Locate the cell with the specified text and output its [X, Y] center coordinate. 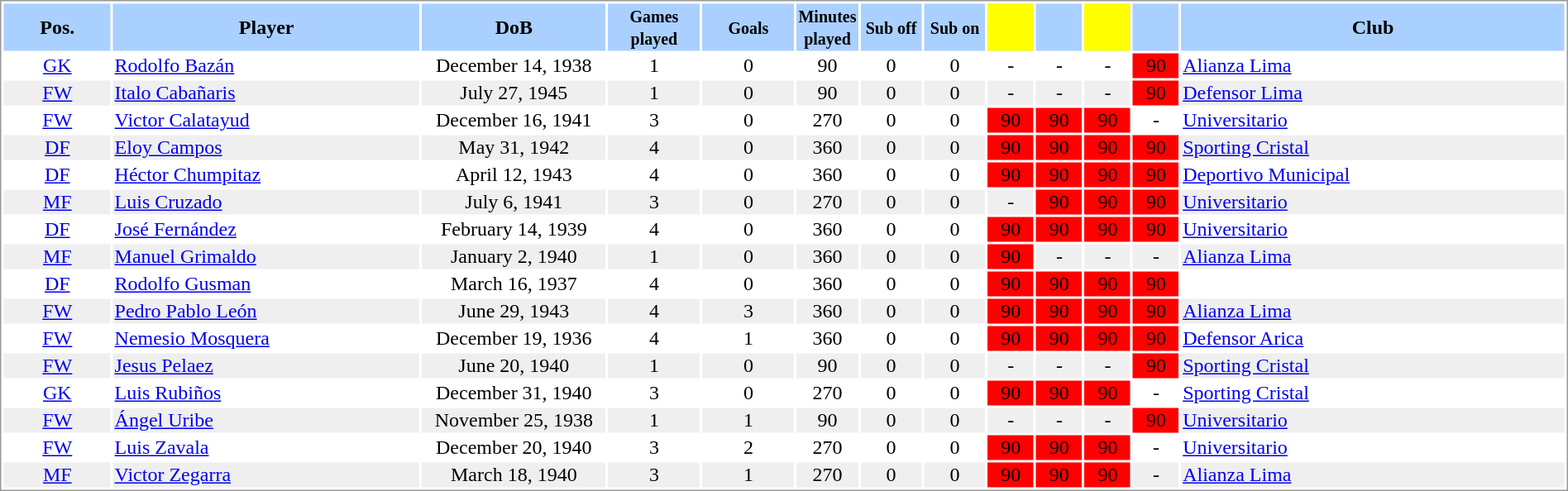
Pedro Pablo León [266, 312]
January 2, 1940 [514, 257]
Pos. [57, 26]
December 16, 1941 [514, 120]
José Fernández [266, 229]
Goals [748, 26]
DoB [514, 26]
February 14, 1939 [514, 229]
Defensor Lima [1373, 93]
December 19, 1936 [514, 338]
June 29, 1943 [514, 312]
Italo Cabañaris [266, 93]
May 31, 1942 [514, 148]
Rodolfo Bazán [266, 65]
Sub off [892, 26]
Gamesplayed [653, 26]
Defensor Arica [1373, 338]
Nemesio Mosquera [266, 338]
March 16, 1937 [514, 284]
Club [1373, 26]
Luis Zavala [266, 447]
Deportivo Municipal [1373, 174]
July 6, 1941 [514, 203]
June 20, 1940 [514, 366]
Ángel Uribe [266, 421]
July 27, 1945 [514, 93]
Héctor Chumpitaz [266, 174]
Eloy Campos [266, 148]
2 [748, 447]
December 14, 1938 [514, 65]
Victor Zegarra [266, 475]
Sub on [955, 26]
Luis Cruzado [266, 203]
Victor Calatayud [266, 120]
Rodolfo Gusman [266, 284]
Manuel Grimaldo [266, 257]
November 25, 1938 [514, 421]
Minutesplayed [827, 26]
Jesus Pelaez [266, 366]
December 20, 1940 [514, 447]
Player [266, 26]
December 31, 1940 [514, 393]
April 12, 1943 [514, 174]
Luis Rubiños [266, 393]
March 18, 1940 [514, 475]
